Pinpoint the cell where the given text exists, returning its [x, y] midpoint coordinate. 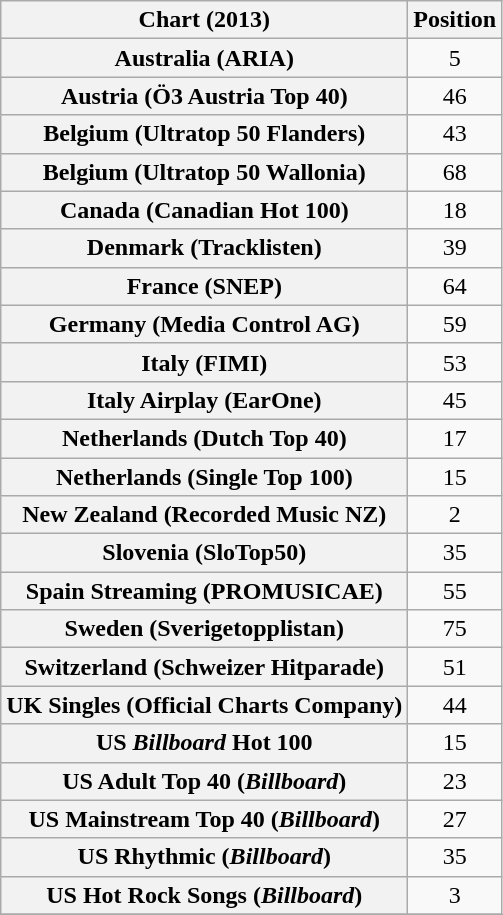
51 [455, 667]
UK Singles (Official Charts Company) [204, 705]
US Mainstream Top 40 (Billboard) [204, 819]
Netherlands (Dutch Top 40) [204, 438]
3 [455, 895]
Netherlands (Single Top 100) [204, 477]
45 [455, 400]
Slovenia (SloTop50) [204, 553]
18 [455, 210]
US Billboard Hot 100 [204, 743]
Australia (ARIA) [204, 58]
Italy (FIMI) [204, 362]
Belgium (Ultratop 50 Flanders) [204, 134]
Position [455, 20]
75 [455, 629]
Denmark (Tracklisten) [204, 248]
US Rhythmic (Billboard) [204, 857]
44 [455, 705]
17 [455, 438]
Belgium (Ultratop 50 Wallonia) [204, 172]
59 [455, 324]
Germany (Media Control AG) [204, 324]
US Adult Top 40 (Billboard) [204, 781]
64 [455, 286]
5 [455, 58]
2 [455, 515]
Italy Airplay (EarOne) [204, 400]
New Zealand (Recorded Music NZ) [204, 515]
43 [455, 134]
Chart (2013) [204, 20]
68 [455, 172]
23 [455, 781]
Canada (Canadian Hot 100) [204, 210]
39 [455, 248]
27 [455, 819]
46 [455, 96]
Spain Streaming (PROMUSICAE) [204, 591]
Austria (Ö3 Austria Top 40) [204, 96]
53 [455, 362]
US Hot Rock Songs (Billboard) [204, 895]
55 [455, 591]
France (SNEP) [204, 286]
Sweden (Sverigetopplistan) [204, 629]
Switzerland (Schweizer Hitparade) [204, 667]
